Determine the [X, Y] coordinate at the center of the cell enclosing the given text.  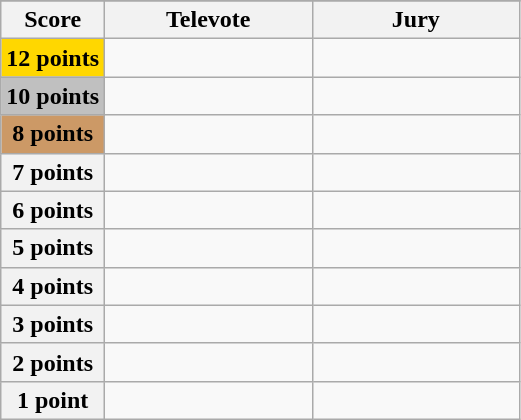
10 points [53, 96]
1 point [53, 400]
3 points [53, 324]
7 points [53, 172]
8 points [53, 134]
2 points [53, 362]
4 points [53, 286]
Score [53, 20]
5 points [53, 248]
Jury [416, 20]
6 points [53, 210]
12 points [53, 58]
Televote [209, 20]
